Return the (X, Y) coordinate for the center point of the cell that contains the specified text.  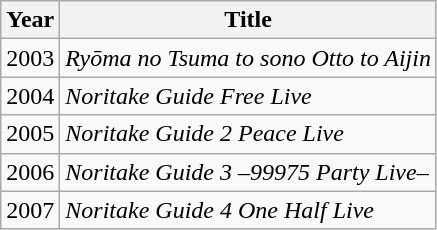
Ryōma no Tsuma to sono Otto to Aijin (248, 58)
Year (30, 20)
2004 (30, 96)
Noritake Guide 3 –99975 Party Live– (248, 172)
2003 (30, 58)
Title (248, 20)
Noritake Guide Free Live (248, 96)
Noritake Guide 2 Peace Live (248, 134)
2005 (30, 134)
Noritake Guide 4 One Half Live (248, 210)
2007 (30, 210)
2006 (30, 172)
